Capture the cell that displays the provided text and extract its (X, Y) central coordinate. 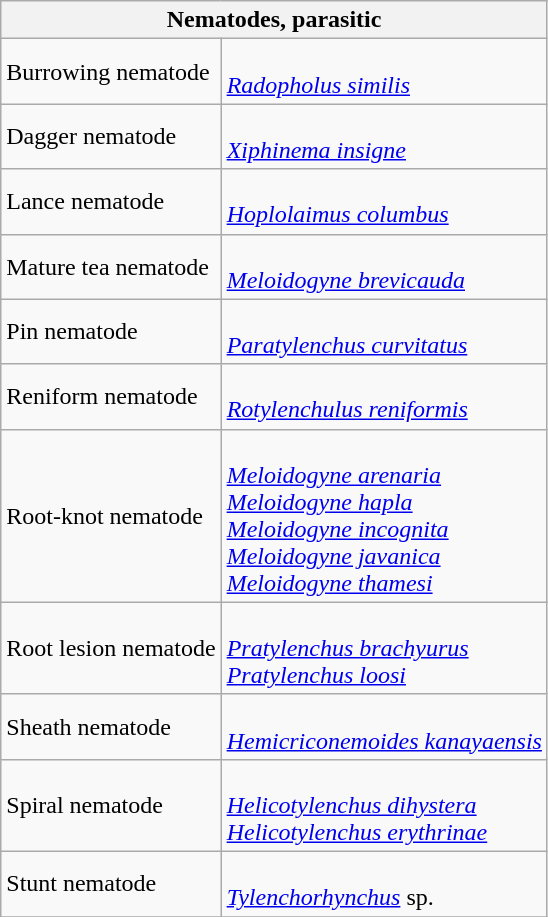
Hoplolaimus columbus (384, 202)
Meloidogyne arenaria Meloidogyne hapla Meloidogyne incognita Meloidogyne javanica Meloidogyne thamesi (384, 516)
Rotylenchulus reniformis (384, 396)
Pin nematode (111, 332)
Radopholus similis (384, 72)
Helicotylenchus dihystera Helicotylenchus erythrinae (384, 805)
Hemicriconemoides kanayaensis (384, 726)
Pratylenchus brachyurus Pratylenchus loosi (384, 648)
Xiphinema insigne (384, 136)
Dagger nematode (111, 136)
Sheath nematode (111, 726)
Root lesion nematode (111, 648)
Meloidogyne brevicauda (384, 266)
Lance nematode (111, 202)
Burrowing nematode (111, 72)
Spiral nematode (111, 805)
Paratylenchus curvitatus (384, 332)
Reniform nematode (111, 396)
Mature tea nematode (111, 266)
Stunt nematode (111, 884)
Tylenchorhynchus sp. (384, 884)
Root-knot nematode (111, 516)
Nematodes, parasitic (274, 20)
